Capture the cell that displays the provided text and extract its [x, y] central coordinate. 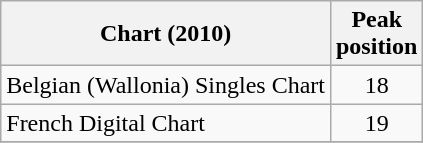
Chart (2010) [166, 34]
French Digital Chart [166, 123]
19 [376, 123]
Belgian (Wallonia) Singles Chart [166, 85]
Peakposition [376, 34]
18 [376, 85]
